For the text-containing cell, return its midpoint in [x, y] coordinate format. 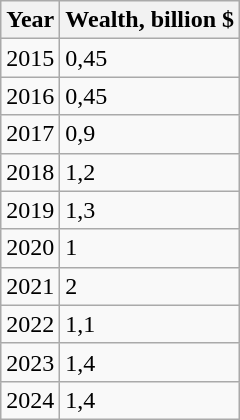
1,1 [150, 324]
2022 [30, 324]
1 [150, 248]
1,2 [150, 172]
2021 [30, 286]
2016 [30, 96]
0,9 [150, 134]
2 [150, 286]
2015 [30, 58]
2017 [30, 134]
2024 [30, 400]
Wealth, billion $ [150, 20]
Year [30, 20]
2019 [30, 210]
2020 [30, 248]
2023 [30, 362]
2018 [30, 172]
1,3 [150, 210]
